Determine the (x, y) coordinate at the center of the cell enclosing the given text.  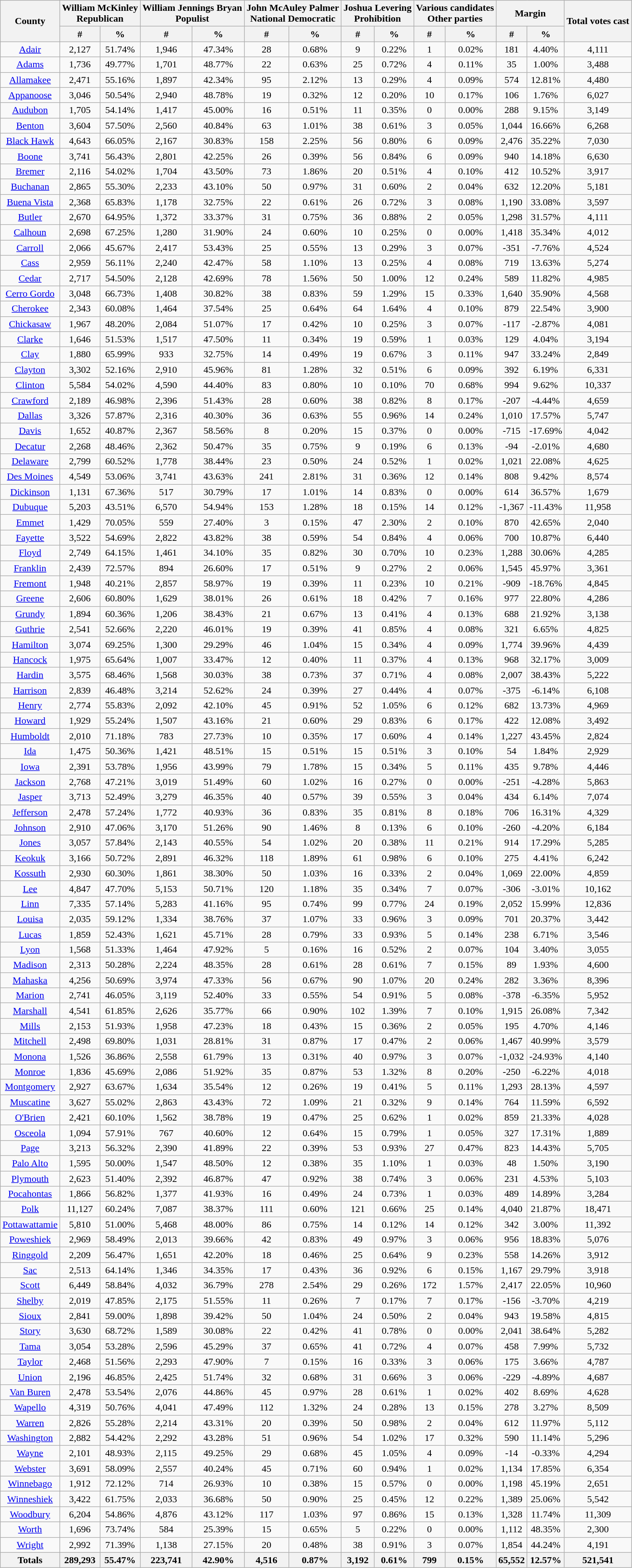
Monroe (30, 1072)
11.14% (546, 1438)
4,597 (598, 1087)
50.72% (120, 858)
21.33% (546, 1117)
275 (511, 858)
20.37% (546, 919)
933 (166, 354)
2,189 (80, 400)
Clay (30, 354)
1,836 (80, 1072)
5,153 (166, 888)
612 (511, 1423)
Des Moines (30, 477)
Crawford (30, 400)
21.87% (546, 1209)
38.44% (218, 461)
10.87% (546, 538)
-11.43% (546, 507)
34.35% (218, 1270)
2,741 (80, 995)
Lyon (30, 950)
4,516 (267, 1560)
1,956 (166, 767)
195 (511, 1026)
Grundy (30, 614)
2,086 (166, 1072)
28.13% (546, 1087)
6,449 (80, 1285)
3,604 (80, 125)
48.20% (120, 324)
1,967 (80, 324)
1,547 (166, 1163)
8,574 (598, 477)
6,204 (80, 1514)
Page (30, 1148)
2,557 (166, 1469)
Cerro Gordo (30, 293)
12.08% (546, 721)
71.18% (120, 736)
81 (267, 370)
2,214 (166, 1423)
5,285 (598, 843)
8.69% (546, 1392)
706 (511, 812)
175 (511, 1362)
Tama (30, 1346)
1.18% (315, 888)
58.49% (120, 1240)
111 (267, 1209)
7,342 (598, 1011)
4,219 (598, 1301)
2,841 (80, 1316)
Appanoose (30, 95)
2,391 (80, 767)
48 (511, 1163)
60.24% (120, 1209)
60.36% (120, 614)
47.34% (218, 49)
Floyd (30, 553)
45.19% (546, 1484)
41.93% (218, 1194)
52.40% (218, 995)
2,826 (80, 1423)
-7.76% (546, 248)
1,190 (511, 202)
Dubuque (30, 507)
65,552 (511, 1560)
Clarke (30, 339)
2,115 (166, 1453)
1.09% (315, 1102)
43.16% (218, 721)
7,030 (598, 141)
Washington (30, 1438)
117 (267, 1514)
48.93% (120, 1453)
58.09% (120, 1469)
4.04% (546, 339)
50.36% (120, 751)
2,153 (80, 1026)
17.85% (546, 1469)
50.00% (120, 1163)
Marion (30, 995)
4,825 (598, 629)
Story (30, 1331)
4,969 (598, 706)
14.43% (546, 1148)
Fremont (30, 583)
1,031 (166, 1041)
238 (511, 935)
43.28% (218, 1438)
1,651 (166, 1255)
William Jennings BryanPopulist (192, 14)
4.70% (546, 1026)
5,181 (598, 186)
3,279 (166, 797)
6,108 (598, 690)
940 (511, 156)
2,930 (80, 873)
1,094 (80, 1133)
6,331 (598, 370)
42.47% (218, 263)
53.06% (120, 477)
3,170 (166, 827)
43.12% (218, 1514)
55.47% (120, 1560)
Dickinson (30, 492)
1,897 (166, 80)
O'Brien (30, 1117)
79 (267, 767)
-251 (511, 782)
947 (511, 354)
47.33% (218, 980)
1,705 (80, 110)
9.15% (546, 110)
0.86% (394, 1514)
3,048 (80, 293)
1,298 (511, 217)
51.40% (120, 1178)
46.98% (120, 400)
288 (511, 110)
-18.76% (546, 583)
2,541 (80, 629)
63.67% (120, 1087)
1,859 (80, 935)
60.08% (120, 309)
1,595 (80, 1163)
956 (511, 1240)
2,799 (80, 461)
54.50% (120, 278)
66 (267, 1011)
30 (357, 553)
3,149 (598, 110)
51.43% (218, 400)
3,918 (598, 1270)
0.85% (394, 629)
0.70% (394, 553)
30.83% (218, 141)
2,019 (80, 1301)
412 (511, 171)
6,027 (598, 95)
5,283 (166, 904)
43.99% (218, 767)
51.49% (218, 782)
39.42% (218, 1316)
Wright (30, 1545)
44.86% (218, 1392)
5,282 (598, 1331)
2,857 (166, 583)
47.50% (218, 339)
43.82% (218, 538)
49.25% (218, 1453)
19.58% (546, 1316)
231 (511, 1178)
688 (511, 614)
1,475 (80, 751)
-117 (511, 324)
46.01% (218, 629)
Monona (30, 1056)
1,069 (511, 873)
Taylor (30, 1362)
1.89% (315, 858)
1,461 (166, 553)
58 (267, 263)
21.92% (546, 614)
51.00% (120, 1224)
42.90% (218, 1560)
86 (267, 1224)
52 (357, 706)
Jasper (30, 797)
1,880 (80, 354)
1,679 (598, 492)
39 (357, 797)
1.86% (315, 171)
3,442 (598, 919)
1,134 (511, 1469)
4,041 (166, 1407)
10,162 (598, 888)
0.31% (315, 1056)
Hancock (30, 660)
3,974 (166, 980)
1,138 (166, 1545)
2,882 (80, 1438)
73.74% (120, 1530)
1,948 (80, 583)
67.36% (120, 492)
61 (357, 858)
2,293 (166, 1362)
29.79% (546, 1270)
78 (267, 278)
46 (267, 644)
Jones (30, 843)
64 (357, 309)
45.69% (120, 1072)
57.50% (120, 125)
11,127 (80, 1209)
1,696 (80, 1530)
4,680 (598, 446)
57.24% (120, 812)
5,747 (598, 415)
1,526 (80, 1056)
Shelby (30, 1301)
55.24% (120, 721)
Muscatine (30, 1102)
-715 (511, 431)
0.94% (394, 1469)
65.99% (120, 354)
Franklin (30, 568)
2,007 (511, 675)
1,701 (166, 65)
42.69% (218, 278)
Poweshiek (30, 1240)
42.65% (546, 522)
4,541 (80, 1011)
Buchanan (30, 186)
1.56% (315, 278)
6.14% (546, 797)
-4.20% (546, 827)
2,033 (166, 1499)
121 (357, 1209)
30.06% (546, 553)
1,517 (166, 339)
5,952 (598, 995)
Mills (30, 1026)
-3.01% (546, 888)
3,627 (80, 1102)
64.14% (120, 1270)
1,280 (166, 233)
2,929 (598, 751)
808 (511, 477)
56.43% (120, 156)
17.31% (546, 1133)
4,480 (598, 80)
2,839 (80, 690)
4,012 (598, 233)
4,845 (598, 583)
12.57% (546, 1560)
Hamilton (30, 644)
18.83% (546, 1240)
2,513 (80, 1270)
2,959 (80, 263)
Black Hawk (30, 141)
3.66% (546, 1362)
5,810 (80, 1224)
Ringgold (30, 1255)
4.40% (546, 49)
719 (511, 263)
72 (267, 1102)
47.85% (120, 1301)
73 (267, 171)
Louisa (30, 919)
30.79% (218, 492)
3,713 (80, 797)
0.81% (394, 812)
40.21% (120, 583)
1,467 (511, 1041)
458 (511, 1346)
2,220 (166, 629)
64.95% (120, 217)
Worth (30, 1530)
2,421 (80, 1117)
53.54% (120, 1392)
50.47% (218, 446)
2,927 (80, 1087)
3,917 (598, 171)
50.76% (120, 1407)
35.90% (546, 293)
Dallas (30, 415)
51.56% (120, 1362)
2,052 (511, 904)
54.94% (218, 507)
51 (267, 1438)
3,190 (598, 1163)
1,167 (511, 1270)
65.83% (120, 202)
1,861 (166, 873)
38.78% (218, 1117)
2,749 (80, 553)
0.44% (394, 690)
1,346 (166, 1270)
1,629 (166, 599)
2.12% (315, 80)
1.78% (315, 767)
4,081 (598, 324)
Greene (30, 599)
1.76% (546, 95)
4.53% (546, 1178)
Cass (30, 263)
50.54% (120, 95)
3,214 (166, 690)
Calhoun (30, 233)
72.12% (120, 1484)
36.57% (546, 492)
6.65% (546, 629)
County (30, 21)
40.99% (546, 1041)
42.20% (218, 1255)
38.64% (546, 1331)
55.28% (120, 1423)
799 (429, 1560)
2,368 (80, 202)
Boone (30, 156)
2,626 (166, 1011)
61.75% (120, 1499)
52.49% (120, 797)
38.37% (218, 1209)
60.52% (120, 461)
2,175 (166, 1301)
89 (511, 965)
1,293 (511, 1087)
172 (429, 1285)
714 (166, 1484)
56.47% (120, 1255)
2,362 (166, 446)
44.24% (546, 1545)
61.79% (218, 1056)
2,392 (166, 1178)
Jackson (30, 782)
158 (267, 141)
2,768 (80, 782)
6,570 (166, 507)
97 (357, 1514)
5,296 (598, 1438)
Warren (30, 1423)
48.00% (218, 1224)
321 (511, 629)
47.49% (218, 1407)
11.82% (546, 278)
71.39% (120, 1545)
3,046 (80, 95)
392 (511, 370)
40.87% (120, 431)
1,889 (598, 1133)
38.30% (218, 873)
120 (267, 888)
4,329 (598, 812)
-2.01% (546, 446)
4,859 (598, 873)
859 (511, 1117)
-909 (511, 583)
3,009 (598, 660)
783 (166, 736)
10,960 (598, 1285)
54.42% (120, 1438)
1,010 (511, 415)
Guthrie (30, 629)
Iowa (30, 767)
38.76% (218, 919)
3,422 (80, 1499)
58.84% (120, 1285)
Allamakee (30, 80)
1,007 (166, 660)
3,019 (166, 782)
1,421 (166, 751)
41.16% (218, 904)
-2.87% (546, 324)
682 (511, 706)
9.78% (546, 767)
-375 (511, 690)
1,112 (511, 1530)
8,396 (598, 980)
Henry (30, 706)
17.57% (546, 415)
118 (267, 858)
1,562 (166, 1117)
1.93% (546, 965)
51.07% (218, 324)
2,596 (166, 1346)
4.41% (546, 858)
517 (166, 492)
-14 (511, 1453)
45.96% (218, 370)
61.85% (120, 1011)
14.26% (546, 1255)
55.83% (120, 706)
4,040 (511, 1209)
2,300 (598, 1530)
45.67% (120, 248)
2,623 (80, 1178)
45.71% (218, 935)
241 (267, 477)
5,705 (598, 1148)
3.00% (546, 1224)
46.87% (218, 1178)
13.63% (546, 263)
Mahaska (30, 980)
0.45% (394, 1499)
47.92% (218, 950)
55.30% (120, 186)
289,293 (80, 1560)
43.31% (218, 1423)
0.40% (315, 660)
Clayton (30, 370)
40.93% (218, 812)
1,778 (166, 461)
5,732 (598, 1346)
5,112 (598, 1423)
Ida (30, 751)
46.05% (120, 995)
11,392 (598, 1224)
22.08% (546, 461)
700 (511, 538)
1.57% (470, 1285)
31.90% (218, 233)
0.46% (315, 1255)
402 (511, 1392)
56.11% (120, 263)
764 (511, 1102)
Marshall (30, 1011)
4,568 (598, 293)
6,268 (598, 125)
41.89% (218, 1148)
1,929 (80, 721)
1,288 (511, 553)
3,302 (80, 370)
53.28% (120, 1346)
6,242 (598, 858)
7,074 (598, 797)
589 (511, 278)
559 (166, 522)
3,691 (80, 1469)
Fayette (30, 538)
1.46% (315, 827)
10.52% (546, 171)
Plymouth (30, 1178)
52.66% (120, 629)
1,377 (166, 1194)
994 (511, 385)
1,866 (80, 1194)
51.93% (120, 1026)
33.47% (218, 660)
1,417 (166, 110)
10,337 (598, 385)
2,940 (166, 95)
894 (166, 568)
2,316 (166, 415)
25.39% (218, 1530)
2.30% (394, 522)
30.03% (218, 675)
4,446 (598, 767)
12.20% (546, 186)
-24.93% (546, 1056)
-6.35% (546, 995)
29.29% (218, 644)
Totals (30, 1560)
48.46% (120, 446)
17.29% (546, 843)
Humboldt (30, 736)
Polk (30, 1209)
Palo Alto (30, 1163)
1,418 (511, 233)
4,042 (598, 431)
35.22% (546, 141)
4,191 (598, 1545)
1,206 (166, 614)
83 (267, 385)
32.17% (546, 660)
Chickasaw (30, 324)
2,865 (80, 186)
2,498 (80, 1041)
2.54% (315, 1285)
Winneshiek (30, 1499)
25.06% (546, 1499)
1.50% (546, 1163)
3,900 (598, 309)
William McKinleyRepublican (100, 14)
2.25% (315, 141)
4,319 (80, 1407)
2,390 (166, 1148)
3,492 (598, 721)
Sioux (30, 1316)
Mitchell (30, 1041)
22.05% (546, 1285)
2,313 (80, 965)
-1,032 (511, 1056)
49 (357, 1240)
30.08% (218, 1331)
6,592 (598, 1102)
68.46% (120, 675)
Delaware (30, 461)
4,659 (598, 400)
0.18% (470, 812)
51.92% (218, 1072)
65.64% (120, 660)
Clinton (30, 385)
Winnebago (30, 1484)
943 (511, 1316)
1,178 (166, 202)
2,076 (166, 1392)
2,969 (80, 1240)
5,076 (598, 1240)
55 (357, 415)
-6.14% (546, 690)
4,285 (598, 553)
22.00% (546, 873)
4,032 (166, 1285)
46.32% (218, 858)
36.86% (120, 1056)
31.57% (546, 217)
47.70% (120, 888)
2,558 (166, 1056)
Butler (30, 217)
50.69% (120, 980)
614 (511, 492)
2,209 (80, 1255)
Joshua LeveringProhibition (378, 14)
Lee (30, 888)
Margin (530, 14)
3.40% (546, 950)
Various candidatesOther parties (455, 14)
1,131 (80, 492)
3.27% (546, 1407)
3,326 (80, 415)
-6.22% (546, 1072)
4,294 (598, 1453)
57.87% (120, 415)
3,630 (80, 1331)
Linn (30, 904)
Davis (30, 431)
2,268 (80, 446)
2,425 (166, 1377)
33.08% (546, 202)
3,579 (598, 1041)
3,597 (598, 202)
106 (511, 95)
1,704 (166, 171)
6.19% (546, 370)
574 (511, 80)
53.43% (218, 248)
Johnson (30, 827)
60.80% (120, 599)
1,545 (511, 568)
5,468 (166, 1224)
34.10% (218, 553)
43.10% (218, 186)
0.62% (394, 1117)
Pocahontas (30, 1194)
4,256 (80, 980)
27.73% (218, 736)
129 (511, 339)
282 (511, 980)
2,439 (80, 568)
43.63% (218, 477)
69.80% (120, 1041)
-3.70% (546, 1301)
Osceola (30, 1133)
42.34% (218, 80)
48.77% (218, 65)
38.01% (218, 599)
48.78% (218, 95)
223,741 (166, 1560)
2,196 (80, 1377)
Emmet (30, 522)
7,335 (80, 904)
12,836 (598, 904)
11.74% (546, 1514)
Bremer (30, 171)
39.66% (218, 1240)
51.33% (120, 950)
46.48% (120, 690)
8,509 (598, 1407)
Webster (30, 1469)
13.73% (546, 706)
3,119 (166, 995)
2,010 (80, 736)
2,396 (166, 400)
69.25% (120, 644)
521,541 (598, 1560)
47.21% (120, 782)
-260 (511, 827)
59 (357, 293)
2,698 (80, 233)
2,471 (80, 80)
-4.44% (546, 400)
27.15% (218, 1545)
1,334 (166, 919)
56.82% (120, 1194)
2,367 (166, 431)
3,054 (80, 1346)
Wayne (30, 1453)
3,575 (80, 675)
1,854 (511, 1545)
51.26% (218, 827)
6,630 (598, 156)
1,640 (511, 293)
6.71% (546, 935)
327 (511, 1133)
Harrison (30, 690)
2,606 (80, 599)
0.28% (394, 1407)
-250 (511, 1072)
2,822 (166, 538)
45.29% (218, 1346)
63 (267, 125)
40.55% (218, 843)
99 (357, 904)
1,772 (166, 812)
11,309 (598, 1514)
968 (511, 660)
27.40% (218, 522)
1,915 (511, 1011)
35.34% (546, 233)
3,912 (598, 1255)
66.05% (120, 141)
Hardin (30, 675)
1,372 (166, 217)
1,507 (166, 721)
153 (267, 507)
47.23% (218, 1026)
4,600 (598, 965)
1,021 (511, 461)
7,087 (166, 1209)
50.71% (218, 888)
422 (511, 721)
6,354 (598, 1469)
72.57% (120, 568)
5,274 (598, 263)
55.16% (120, 80)
879 (511, 309)
54.86% (120, 1514)
1.39% (394, 1011)
4,787 (598, 1362)
-94 (511, 446)
50.28% (120, 965)
40.60% (218, 1133)
Jefferson (30, 812)
Buena Vista (30, 202)
2,891 (166, 858)
47.06% (120, 827)
Audubon (30, 110)
48.50% (218, 1163)
11,958 (598, 507)
45.97% (546, 568)
1.64% (394, 309)
58.97% (218, 583)
52.16% (120, 370)
2,127 (80, 49)
823 (511, 1148)
3,522 (80, 538)
22.80% (546, 599)
43.51% (120, 507)
Cedar (30, 278)
4,286 (598, 599)
977 (511, 599)
2,084 (166, 324)
5,103 (598, 1178)
590 (511, 1438)
1,946 (166, 49)
2,041 (511, 1331)
Montgomery (30, 1087)
0.48% (315, 1545)
-0.33% (546, 1453)
-207 (511, 400)
52.62% (218, 690)
15.99% (546, 904)
-156 (511, 1301)
1,912 (80, 1484)
7.99% (546, 1346)
3,192 (357, 1560)
26.93% (218, 1484)
-306 (511, 888)
2,774 (80, 706)
35.77% (218, 1011)
9.42% (546, 477)
Adams (30, 65)
104 (511, 950)
3,546 (598, 935)
-4.89% (546, 1377)
1,227 (511, 736)
5,863 (598, 782)
5,203 (80, 507)
2.81% (315, 477)
43.50% (218, 171)
9.62% (546, 385)
5,542 (598, 1499)
2,066 (80, 248)
46.35% (218, 797)
59.00% (120, 1316)
16.66% (546, 125)
1,621 (166, 935)
1.84% (546, 751)
11.59% (546, 1102)
2,240 (166, 263)
Carroll (30, 248)
12.81% (546, 80)
Pottawattamie (30, 1224)
1,958 (166, 1026)
53.78% (120, 767)
22.54% (546, 309)
-378 (511, 995)
3,194 (598, 339)
2,224 (166, 965)
4,028 (598, 1117)
2,476 (511, 141)
67.25% (120, 233)
58.56% (218, 431)
434 (511, 797)
1.29% (394, 293)
102 (357, 1011)
36.68% (218, 1499)
59.12% (120, 919)
68.72% (120, 1331)
2,101 (80, 1453)
2,343 (80, 309)
Adair (30, 49)
Wapello (30, 1407)
2,035 (80, 919)
5,584 (80, 385)
-1,367 (511, 507)
3,166 (80, 858)
6,184 (598, 827)
3,057 (80, 843)
1,736 (80, 65)
16.31% (546, 812)
1,429 (80, 522)
3,055 (598, 950)
5,222 (598, 675)
4,590 (166, 385)
2,863 (166, 1102)
870 (511, 522)
33.24% (546, 354)
4,628 (598, 1392)
70.05% (120, 522)
40.84% (218, 125)
2,992 (80, 1545)
54.69% (120, 538)
2,143 (166, 843)
4,625 (598, 461)
Lucas (30, 935)
-351 (511, 248)
Howard (30, 721)
18,471 (598, 1209)
2,824 (598, 736)
3,138 (598, 614)
-229 (511, 1377)
2,292 (166, 1438)
70 (429, 385)
4,876 (166, 1514)
4,549 (80, 477)
701 (511, 919)
4,643 (80, 141)
57.14% (120, 904)
4,146 (598, 1026)
914 (511, 843)
Benton (30, 125)
Union (30, 1377)
2,040 (598, 522)
2,233 (166, 186)
342 (511, 1224)
-4.28% (546, 782)
4,524 (598, 248)
2,651 (598, 1484)
John McAuley PalmerNational Democratic (293, 14)
2,560 (166, 125)
44.40% (218, 385)
1,774 (511, 644)
1,894 (80, 614)
Scott (30, 1285)
30.82% (218, 293)
2,092 (166, 706)
4,687 (598, 1377)
3,488 (598, 65)
60.30% (120, 873)
4,140 (598, 1056)
42.10% (218, 706)
4,985 (598, 278)
37.54% (218, 309)
3,284 (598, 1194)
1,634 (166, 1087)
3,074 (80, 644)
66.73% (120, 293)
60.10% (120, 1117)
54.14% (120, 110)
0.77% (394, 904)
Woodbury (30, 1514)
39.96% (546, 644)
36.79% (218, 1285)
46.85% (120, 1377)
1,328 (511, 1514)
14.18% (546, 156)
2,670 (80, 217)
23 (267, 461)
1,408 (166, 293)
1,646 (80, 339)
632 (511, 186)
1,300 (166, 644)
2,468 (80, 1362)
14.89% (546, 1194)
-17.69% (546, 431)
3,213 (80, 1148)
3,361 (598, 568)
4,439 (598, 644)
2,116 (80, 171)
2,128 (166, 278)
3.36% (546, 980)
55.02% (120, 1102)
1,652 (80, 431)
47.90% (218, 1362)
4,815 (598, 1316)
4,018 (598, 1072)
51.55% (218, 1301)
Total votes cast (598, 21)
11.97% (546, 1423)
0.78% (394, 1331)
52.43% (120, 935)
40.30% (218, 415)
43.43% (218, 1102)
Sac (30, 1270)
0.88% (394, 217)
1,044 (511, 125)
6,440 (598, 538)
489 (511, 1194)
Madison (30, 965)
48.51% (218, 751)
181 (511, 49)
57.84% (120, 843)
1,975 (80, 660)
51.53% (120, 339)
4,847 (80, 888)
35.54% (218, 1087)
49.77% (120, 65)
40.24% (218, 1469)
435 (511, 767)
2,849 (598, 354)
Decatur (30, 446)
26.08% (546, 1011)
57.91% (120, 1133)
Keokuk (30, 858)
584 (166, 1530)
767 (166, 1133)
43.45% (546, 736)
42 (267, 1240)
64.15% (120, 553)
2,717 (80, 278)
33.37% (218, 217)
1,389 (511, 1499)
2,801 (166, 156)
558 (511, 1255)
45.00% (218, 110)
2,167 (166, 141)
Cherokee (30, 309)
1,589 (166, 1331)
28.81% (218, 1041)
42.25% (218, 156)
1,898 (166, 1316)
112 (267, 1407)
2,013 (166, 1240)
56.32% (120, 1148)
1,198 (511, 1484)
Van Buren (30, 1392)
Kossuth (30, 873)
26.60% (218, 568)
